Return [x, y] of the center of cell containing provided text 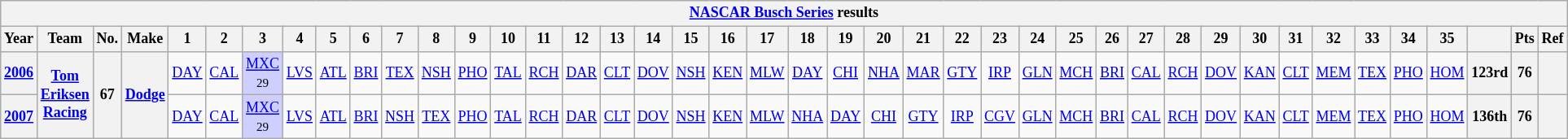
33 [1373, 39]
CGV [1000, 117]
32 [1334, 39]
31 [1296, 39]
8 [436, 39]
Pts [1526, 39]
7 [401, 39]
5 [333, 39]
MAR [923, 73]
136th [1490, 117]
Tom Eriksen Racing [65, 94]
25 [1076, 39]
2007 [20, 117]
34 [1408, 39]
23 [1000, 39]
2 [225, 39]
Team [65, 39]
16 [728, 39]
3 [263, 39]
67 [107, 94]
15 [690, 39]
No. [107, 39]
123rd [1490, 73]
10 [508, 39]
26 [1112, 39]
NASCAR Busch Series results [784, 13]
9 [472, 39]
2006 [20, 73]
24 [1037, 39]
11 [544, 39]
35 [1448, 39]
30 [1259, 39]
28 [1183, 39]
22 [962, 39]
29 [1221, 39]
18 [808, 39]
Ref [1553, 39]
Make [145, 39]
Dodge [145, 94]
20 [884, 39]
27 [1146, 39]
14 [653, 39]
6 [366, 39]
12 [581, 39]
17 [767, 39]
4 [300, 39]
1 [187, 39]
19 [846, 39]
Year [20, 39]
21 [923, 39]
13 [617, 39]
